Capture the cell that displays the provided text and extract its (x, y) central coordinate. 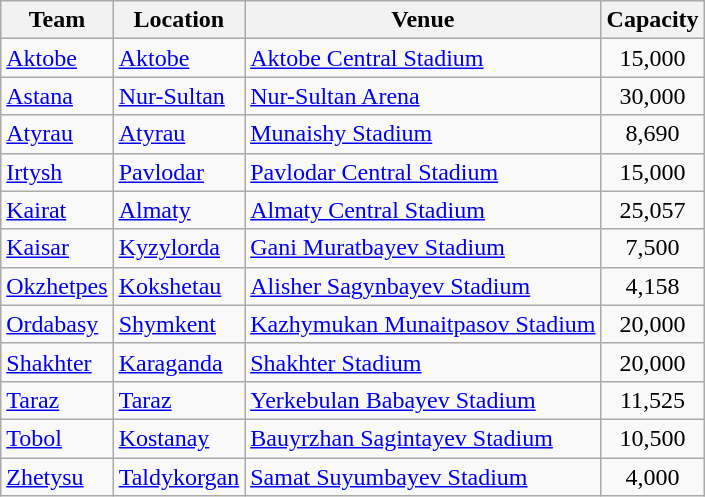
Kazhymukan Munaitpasov Stadium (423, 324)
Munaishy Stadium (423, 134)
Irtysh (57, 172)
Zhetysu (57, 477)
10,500 (652, 438)
Shakhter (57, 362)
Kairat (57, 210)
Okzhetpes (57, 286)
Aktobe Central Stadium (423, 58)
Kyzylorda (179, 248)
Capacity (652, 20)
Kaisar (57, 248)
Venue (423, 20)
Taldykorgan (179, 477)
4,158 (652, 286)
Tobol (57, 438)
Bauyrzhan Sagintayev Stadium (423, 438)
25,057 (652, 210)
7,500 (652, 248)
8,690 (652, 134)
Karaganda (179, 362)
30,000 (652, 96)
Location (179, 20)
Kostanay (179, 438)
Pavlodar Central Stadium (423, 172)
Nur-Sultan Arena (423, 96)
Gani Muratbayev Stadium (423, 248)
Kokshetau (179, 286)
Astana (57, 96)
Team (57, 20)
Shymkent (179, 324)
Ordabasy (57, 324)
Shakhter Stadium (423, 362)
Pavlodar (179, 172)
Yerkebulan Babayev Stadium (423, 400)
Nur-Sultan (179, 96)
11,525 (652, 400)
Almaty (179, 210)
Almaty Central Stadium (423, 210)
4,000 (652, 477)
Alisher Sagynbayev Stadium (423, 286)
Samat Suyumbayev Stadium (423, 477)
